Pinpoint the cell where the given text exists, returning its (x, y) midpoint coordinate. 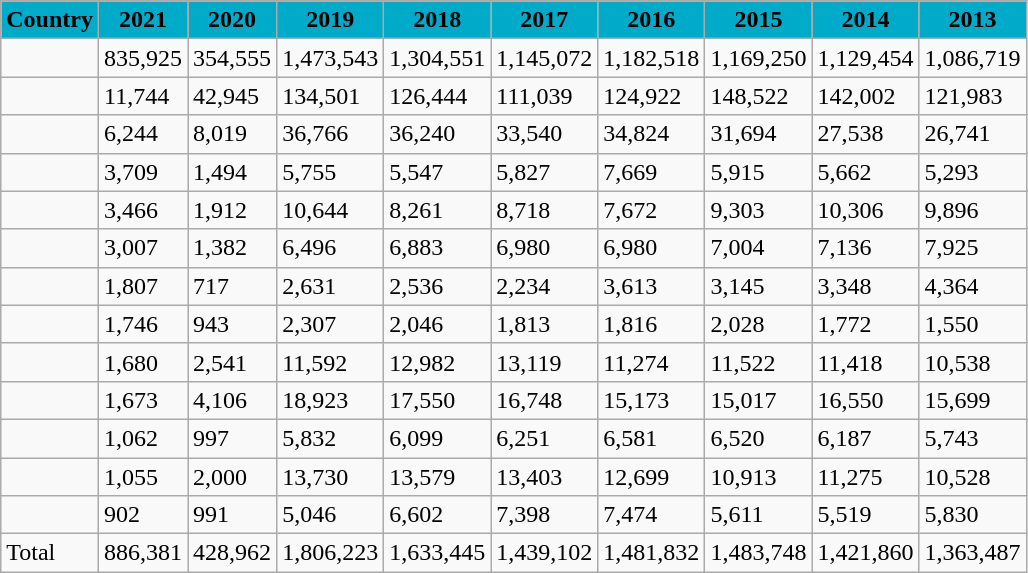
31,694 (758, 134)
997 (232, 438)
835,925 (142, 58)
1,055 (142, 477)
2016 (652, 20)
1,481,832 (652, 553)
3,709 (142, 172)
1,439,102 (544, 553)
2,000 (232, 477)
15,017 (758, 400)
10,528 (972, 477)
1,807 (142, 286)
8,019 (232, 134)
7,474 (652, 515)
2,541 (232, 362)
1,483,748 (758, 553)
943 (232, 324)
12,982 (438, 362)
42,945 (232, 96)
1,304,551 (438, 58)
2018 (438, 20)
1,145,072 (544, 58)
2014 (866, 20)
2,307 (330, 324)
13,403 (544, 477)
5,519 (866, 515)
13,119 (544, 362)
6,244 (142, 134)
6,251 (544, 438)
10,644 (330, 210)
27,538 (866, 134)
11,522 (758, 362)
126,444 (438, 96)
11,744 (142, 96)
1,062 (142, 438)
134,501 (330, 96)
11,418 (866, 362)
5,611 (758, 515)
142,002 (866, 96)
8,261 (438, 210)
13,579 (438, 477)
36,240 (438, 134)
1,473,543 (330, 58)
2017 (544, 20)
428,962 (232, 553)
5,832 (330, 438)
1,680 (142, 362)
6,581 (652, 438)
2,234 (544, 286)
1,182,518 (652, 58)
2019 (330, 20)
5,755 (330, 172)
2021 (142, 20)
2,028 (758, 324)
7,672 (652, 210)
6,496 (330, 248)
2,046 (438, 324)
11,274 (652, 362)
1,363,487 (972, 553)
5,293 (972, 172)
26,741 (972, 134)
11,592 (330, 362)
5,915 (758, 172)
1,494 (232, 172)
7,669 (652, 172)
5,830 (972, 515)
12,699 (652, 477)
1,633,445 (438, 553)
886,381 (142, 553)
7,398 (544, 515)
Total (50, 553)
902 (142, 515)
8,718 (544, 210)
1,772 (866, 324)
3,613 (652, 286)
36,766 (330, 134)
10,913 (758, 477)
6,520 (758, 438)
6,883 (438, 248)
111,039 (544, 96)
1,806,223 (330, 553)
3,466 (142, 210)
34,824 (652, 134)
15,699 (972, 400)
6,187 (866, 438)
1,746 (142, 324)
2,631 (330, 286)
3,348 (866, 286)
1,816 (652, 324)
1,421,860 (866, 553)
1,169,250 (758, 58)
5,827 (544, 172)
4,106 (232, 400)
1,912 (232, 210)
1,086,719 (972, 58)
2013 (972, 20)
6,099 (438, 438)
7,136 (866, 248)
17,550 (438, 400)
3,145 (758, 286)
5,743 (972, 438)
991 (232, 515)
10,538 (972, 362)
7,004 (758, 248)
10,306 (866, 210)
15,173 (652, 400)
717 (232, 286)
1,129,454 (866, 58)
1,813 (544, 324)
2,536 (438, 286)
1,673 (142, 400)
121,983 (972, 96)
2020 (232, 20)
354,555 (232, 58)
6,602 (438, 515)
124,922 (652, 96)
13,730 (330, 477)
5,046 (330, 515)
18,923 (330, 400)
16,550 (866, 400)
148,522 (758, 96)
4,364 (972, 286)
Country (50, 20)
2015 (758, 20)
5,547 (438, 172)
3,007 (142, 248)
11,275 (866, 477)
1,382 (232, 248)
7,925 (972, 248)
1,550 (972, 324)
9,303 (758, 210)
16,748 (544, 400)
5,662 (866, 172)
33,540 (544, 134)
9,896 (972, 210)
